Return (X, Y) of the center of cell containing provided text 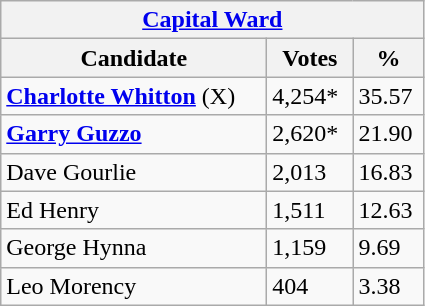
3.38 (388, 286)
2,620* (310, 134)
1,511 (310, 210)
Ed Henry (134, 210)
Dave Gourlie (134, 172)
George Hynna (134, 248)
Charlotte Whitton (X) (134, 96)
21.90 (388, 134)
Garry Guzzo (134, 134)
% (388, 58)
35.57 (388, 96)
12.63 (388, 210)
2,013 (310, 172)
404 (310, 286)
9.69 (388, 248)
Capital Ward (212, 20)
Votes (310, 58)
16.83 (388, 172)
1,159 (310, 248)
Candidate (134, 58)
4,254* (310, 96)
Leo Morency (134, 286)
